Identify which cell holds the provided text, then report its (X, Y) central coordinate. 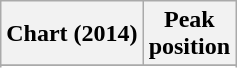
Peakposition (189, 34)
Chart (2014) (72, 34)
